Pinpoint the cell where the given text exists, returning its [X, Y] midpoint coordinate. 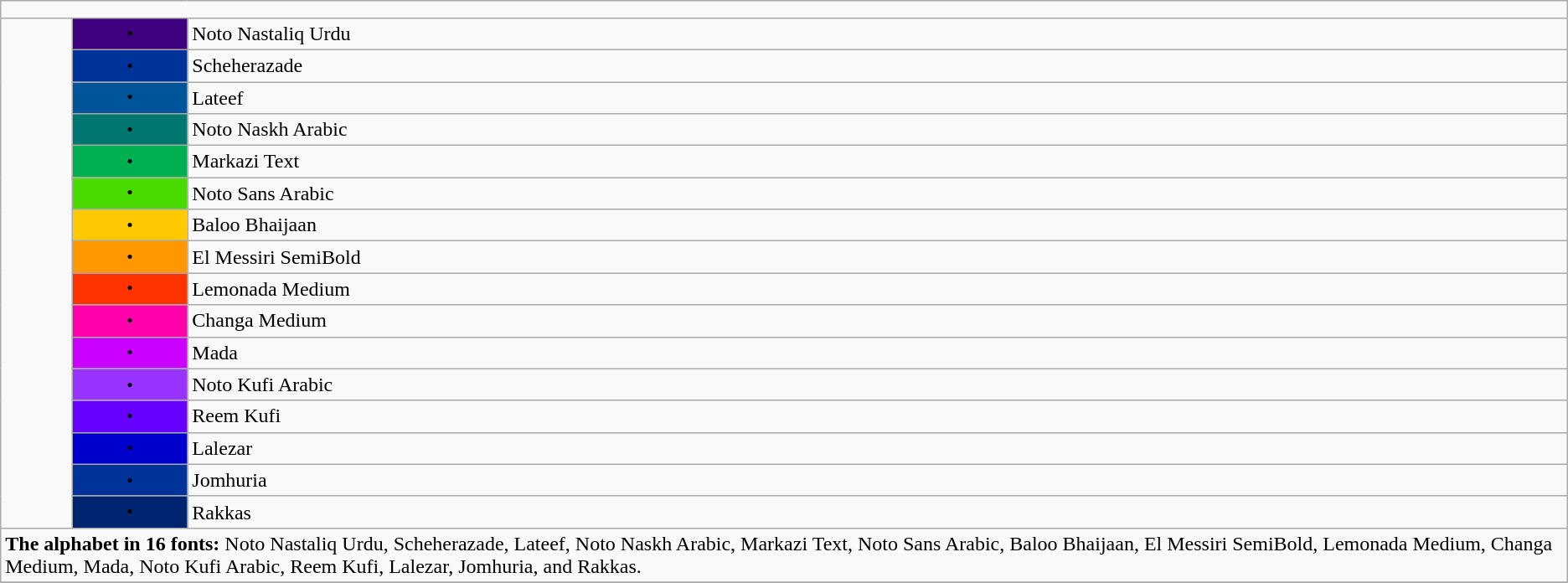
Jomhuria [878, 480]
Noto Kufi Arabic [878, 384]
Lemonada Medium [878, 289]
Noto Nastaliq Urdu [878, 34]
Noto Naskh Arabic [878, 130]
Scheherazade [878, 65]
Markazi Text [878, 162]
Reem Kufi [878, 416]
Lalezar [878, 448]
Lateef [878, 98]
Mada [878, 353]
Noto Sans Arabic [878, 193]
Baloo Bhaijaan [878, 225]
El Messiri SemiBold [878, 257]
Rakkas [878, 512]
Changa Medium [878, 321]
